For the text-containing cell, return its midpoint in [X, Y] coordinate format. 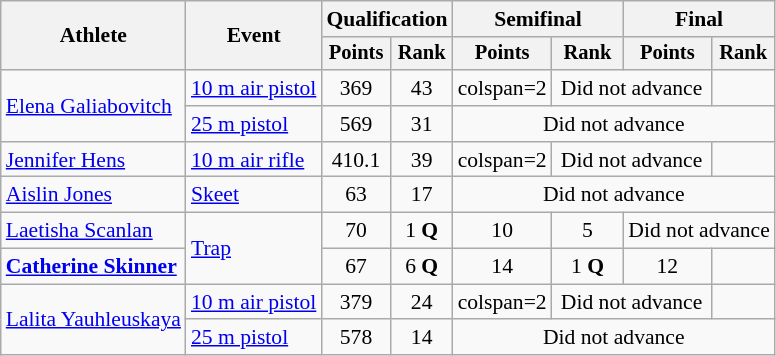
Qualification [386, 19]
Laetisha Scanlan [94, 231]
12 [667, 267]
Final [699, 19]
24 [422, 302]
578 [356, 338]
6 Q [422, 267]
Trap [254, 248]
569 [356, 124]
369 [356, 88]
67 [356, 267]
17 [422, 195]
Lalita Yauhleuskaya [94, 320]
379 [356, 302]
Athlete [94, 36]
Aislin Jones [94, 195]
Skeet [254, 195]
Catherine Skinner [94, 267]
31 [422, 124]
5 [588, 231]
10 m air rifle [254, 160]
39 [422, 160]
410.1 [356, 160]
70 [356, 231]
Event [254, 36]
Elena Galiabovitch [94, 106]
10 [502, 231]
Semifinal [538, 19]
43 [422, 88]
Jennifer Hens [94, 160]
63 [356, 195]
